For the text-containing cell, return its midpoint in [x, y] coordinate format. 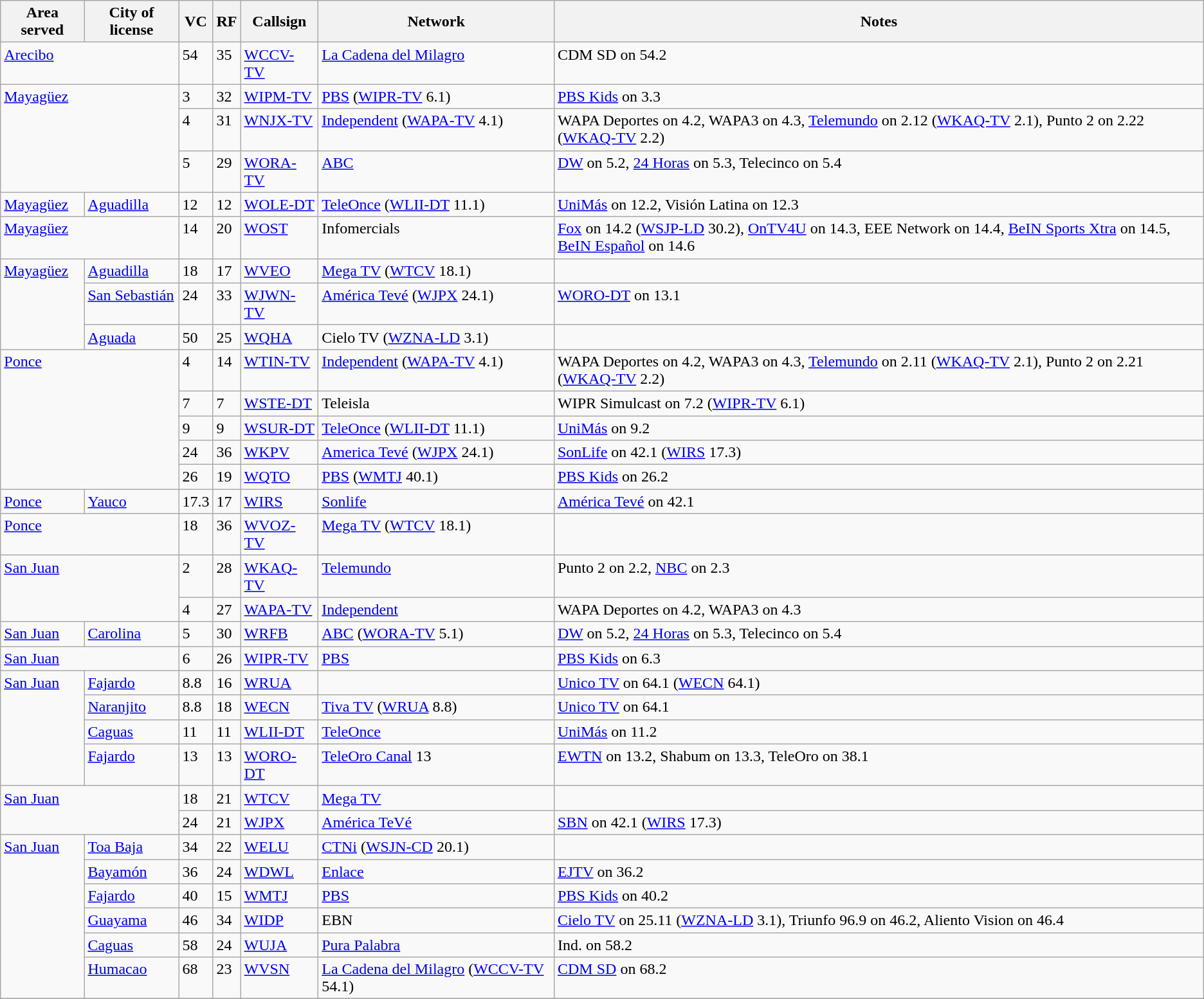
WJPX [279, 822]
WQHA [279, 337]
EBN [436, 921]
CDM SD on 54.2 [879, 63]
Cielo TV (WZNA-LD 3.1) [436, 337]
Enlace [436, 871]
WJWN-TV [279, 303]
WIPR Simulcast on 7.2 (WIPR-TV 6.1) [879, 403]
PBS Kids on 26.2 [879, 477]
WQTO [279, 477]
SBN on 42.1 (WIRS 17.3) [879, 822]
Fox on 14.2 (WSJP-LD 30.2), OnTV4U on 14.3, EEE Network on 14.4, BeIN Sports Xtra on 14.5, BeIN Español on 14.6 [879, 238]
58 [196, 945]
6 [196, 658]
33 [226, 303]
América TeVé [436, 822]
Network [436, 22]
Naranjito [131, 707]
WORO-DT [279, 765]
WMTJ [279, 896]
WSUR-DT [279, 428]
WORA-TV [279, 171]
Punto 2 on 2.2, NBC on 2.3 [879, 576]
Mega TV [436, 798]
WKPV [279, 453]
La Cadena del Milagro (WCCV-TV 54.1) [436, 978]
WDWL [279, 871]
20 [226, 238]
Cielo TV on 25.11 (WZNA-LD 3.1), Triunfo 96.9 on 46.2, Aliento Vision on 46.4 [879, 921]
América Tevé (WJPX 24.1) [436, 303]
Humacao [131, 978]
UniMás on 12.2, Visión Latina on 12.3 [879, 204]
Yauco [131, 501]
30 [226, 634]
Aguada [131, 337]
WUJA [279, 945]
Guayama [131, 921]
VC [196, 22]
WAPA-TV [279, 609]
SonLife on 42.1 (WIRS 17.3) [879, 453]
EWTN on 13.2, Shabum on 13.3, TeleOro on 38.1 [879, 765]
Infomercials [436, 238]
Bayamón [131, 871]
La Cadena del Milagro [436, 63]
WIDP [279, 921]
50 [196, 337]
Area served [42, 22]
CTNi (WSJN-CD 20.1) [436, 847]
Independent [436, 609]
Toa Baja [131, 847]
23 [226, 978]
UniMás on 11.2 [879, 732]
ABC (WORA-TV 5.1) [436, 634]
WAPA Deportes on 4.2, WAPA3 on 4.3 [879, 609]
WKAQ-TV [279, 576]
31 [226, 130]
Sonlife [436, 501]
WTCV [279, 798]
PBS Kids on 40.2 [879, 896]
2 [196, 576]
TeleOro Canal 13 [436, 765]
America Tevé (WJPX 24.1) [436, 453]
PBS (WIPR-TV 6.1) [436, 96]
25 [226, 337]
WOST [279, 238]
Arecibo [90, 63]
América Tevé on 42.1 [879, 501]
19 [226, 477]
WVSN [279, 978]
PBS Kids on 6.3 [879, 658]
54 [196, 63]
WCCV-TV [279, 63]
WIRS [279, 501]
WELU [279, 847]
WTIN-TV [279, 370]
WRFB [279, 634]
40 [196, 896]
22 [226, 847]
WAPA Deportes on 4.2, WAPA3 on 4.3, Telemundo on 2.12 (WKAQ-TV 2.1), Punto 2 on 2.22 (WKAQ-TV 2.2) [879, 130]
29 [226, 171]
28 [226, 576]
15 [226, 896]
Unico TV on 64.1 [879, 707]
Notes [879, 22]
Tiva TV (WRUA 8.8) [436, 707]
WRUA [279, 683]
PBS Kids on 3.3 [879, 96]
CDM SD on 68.2 [879, 978]
32 [226, 96]
Pura Palabra [436, 945]
WLII-DT [279, 732]
WVEO [279, 271]
ABC [436, 171]
EJTV on 36.2 [879, 871]
PBS (WMTJ 40.1) [436, 477]
68 [196, 978]
Carolina [131, 634]
Teleisla [436, 403]
WNJX-TV [279, 130]
WOLE-DT [279, 204]
Ind. on 58.2 [879, 945]
Callsign [279, 22]
16 [226, 683]
San Sebastián [131, 303]
WIPR-TV [279, 658]
Unico TV on 64.1 (WECN 64.1) [879, 683]
UniMás on 9.2 [879, 428]
WECN [279, 707]
City of license [131, 22]
TeleOnce [436, 732]
WAPA Deportes on 4.2, WAPA3 on 4.3, Telemundo on 2.11 (WKAQ-TV 2.1), Punto 2 on 2.21 (WKAQ-TV 2.2) [879, 370]
Telemundo [436, 576]
RF [226, 22]
35 [226, 63]
46 [196, 921]
WORO-DT on 13.1 [879, 303]
27 [226, 609]
WIPM-TV [279, 96]
3 [196, 96]
17.3 [196, 501]
WVOZ-TV [279, 535]
WSTE-DT [279, 403]
